Pinpoint the cell where the given text exists, returning its (x, y) midpoint coordinate. 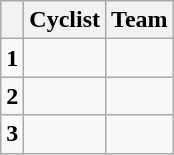
3 (12, 134)
1 (12, 58)
Team (140, 20)
2 (12, 96)
Cyclist (65, 20)
